Output the [X, Y] coordinate of the center of the cell containing the given text.  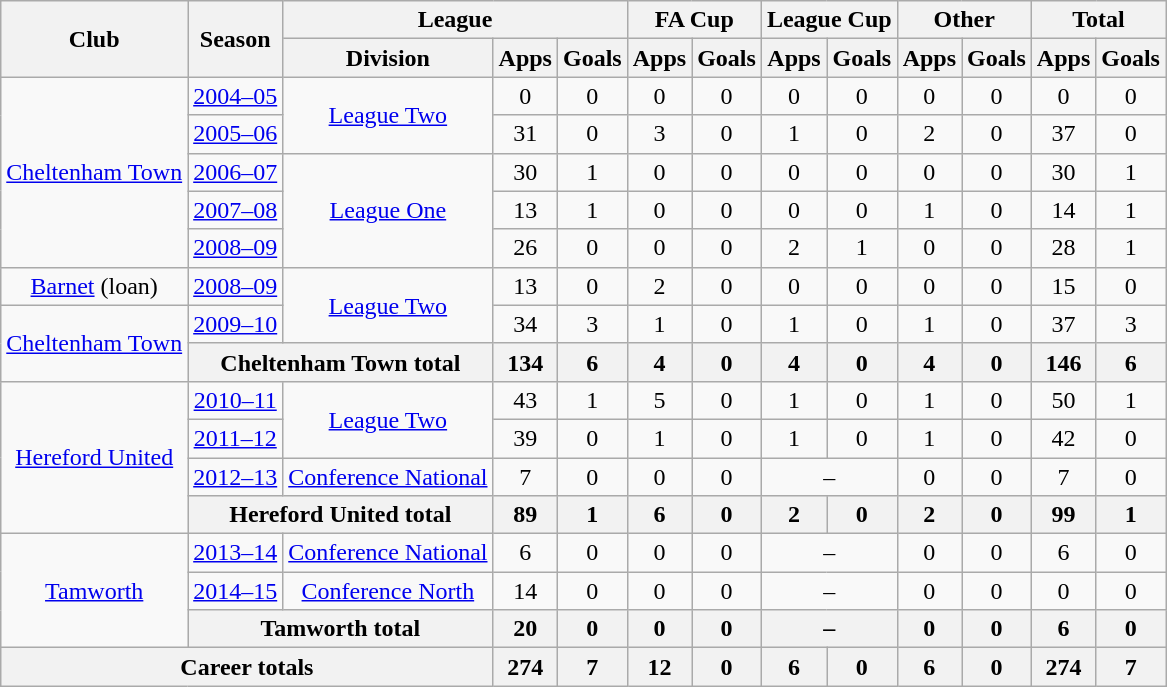
2010–11 [236, 400]
Season [236, 39]
2011–12 [236, 438]
2007–08 [236, 210]
99 [1063, 515]
Total [1098, 20]
2009–10 [236, 324]
Conference North [388, 591]
League Cup [829, 20]
Tamworth total [340, 629]
89 [525, 515]
34 [525, 324]
2004–05 [236, 96]
League [455, 20]
20 [525, 629]
146 [1063, 362]
5 [659, 400]
50 [1063, 400]
Hereford United [94, 457]
42 [1063, 438]
15 [1063, 286]
2012–13 [236, 477]
12 [659, 667]
Club [94, 39]
2005–06 [236, 134]
31 [525, 134]
43 [525, 400]
Career totals [247, 667]
26 [525, 248]
Cheltenham Town total [340, 362]
2006–07 [236, 172]
134 [525, 362]
Hereford United total [340, 515]
Other [964, 20]
39 [525, 438]
Division [388, 58]
28 [1063, 248]
League One [388, 210]
2013–14 [236, 553]
2014–15 [236, 591]
FA Cup [694, 20]
Barnet (loan) [94, 286]
Tamworth [94, 591]
